Locate the cell with the specified text and output its [x, y] center coordinate. 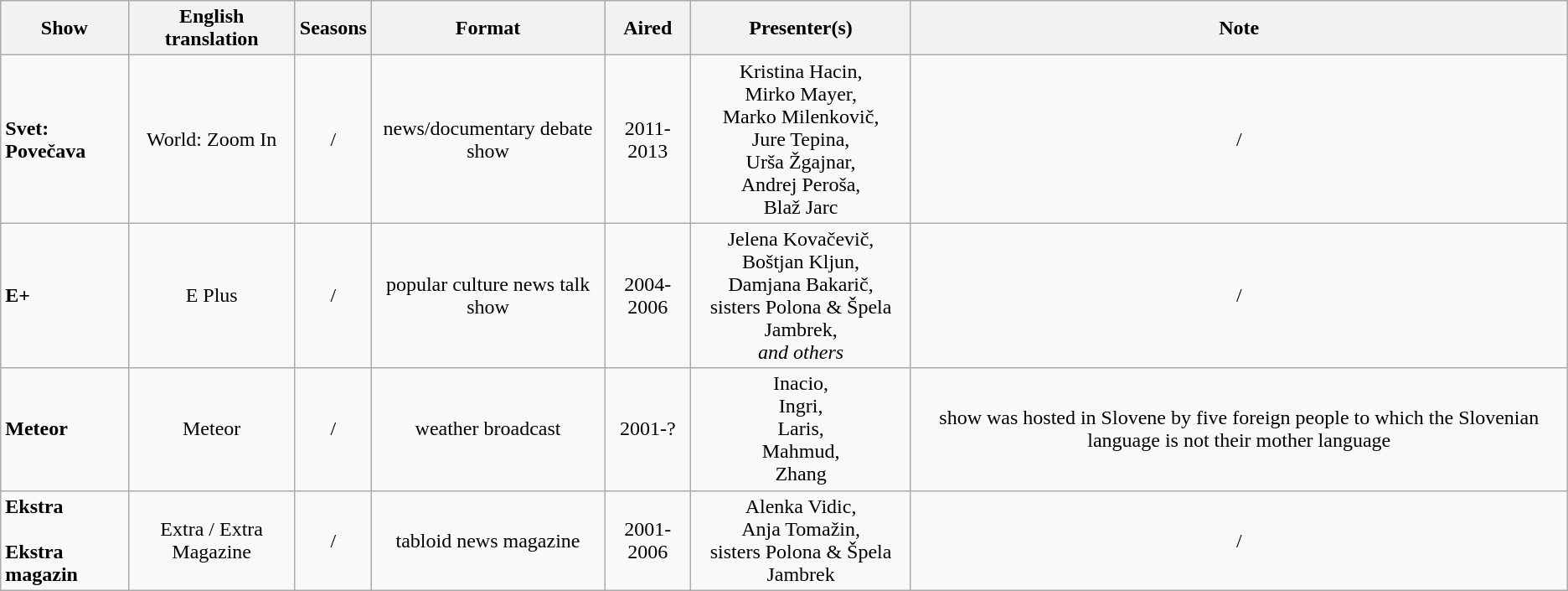
Extra / Extra Magazine [211, 540]
Show [64, 29]
weather broadcast [487, 429]
2004-2006 [648, 295]
Presenter(s) [801, 29]
Note [1239, 29]
Aired [648, 29]
Seasons [333, 29]
tabloid news magazine [487, 540]
news/documentary debate show [487, 139]
Svet: Povečava [64, 139]
Kristina Hacin,Mirko Mayer,Marko Milenkovič,Jure Tepina,Urša Žgajnar,Andrej Peroša,Blaž Jarc [801, 139]
2001-2006 [648, 540]
Format [487, 29]
Inacio,Ingri,Laris,Mahmud,Zhang [801, 429]
Alenka Vidic,Anja Tomažin,sisters Polona & Špela Jambrek [801, 540]
EkstraEkstra magazin [64, 540]
2011-2013 [648, 139]
E+ [64, 295]
show was hosted in Slovene by five foreign people to which the Slovenian language is not their mother language [1239, 429]
English translation [211, 29]
popular culture news talk show [487, 295]
2001-? [648, 429]
Jelena Kovačevič,Boštjan Kljun,Damjana Bakarič,sisters Polona & Špela Jambrek,and others [801, 295]
World: Zoom In [211, 139]
E Plus [211, 295]
